Locate the cell with the specified text and output its [X, Y] center coordinate. 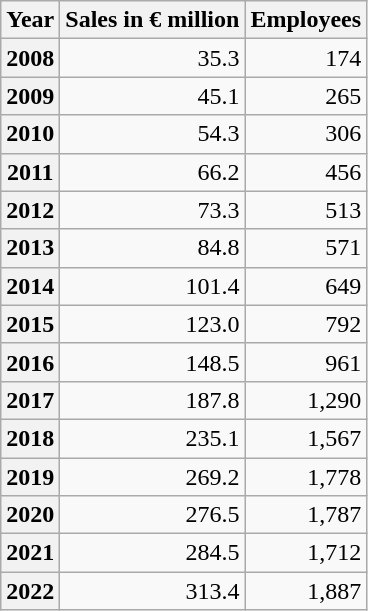
35.3 [152, 58]
269.2 [152, 477]
2012 [30, 210]
84.8 [152, 248]
265 [306, 96]
235.1 [152, 438]
2014 [30, 286]
961 [306, 362]
101.4 [152, 286]
2008 [30, 58]
2019 [30, 477]
2017 [30, 400]
2013 [30, 248]
456 [306, 172]
276.5 [152, 515]
Year [30, 20]
54.3 [152, 134]
313.4 [152, 591]
1,290 [306, 400]
649 [306, 286]
2015 [30, 324]
123.0 [152, 324]
513 [306, 210]
1,567 [306, 438]
45.1 [152, 96]
571 [306, 248]
792 [306, 324]
2021 [30, 553]
174 [306, 58]
2020 [30, 515]
2011 [30, 172]
1,887 [306, 591]
2022 [30, 591]
1,712 [306, 553]
1,778 [306, 477]
Employees [306, 20]
2009 [30, 96]
Sales in € million [152, 20]
2010 [30, 134]
187.8 [152, 400]
2016 [30, 362]
73.3 [152, 210]
66.2 [152, 172]
284.5 [152, 553]
148.5 [152, 362]
1,787 [306, 515]
306 [306, 134]
2018 [30, 438]
